Identify which cell holds the provided text, then report its [X, Y] central coordinate. 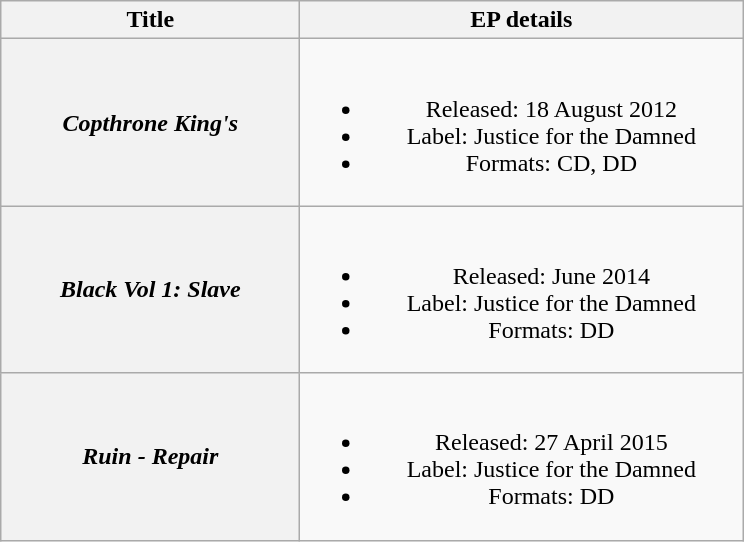
EP details [522, 20]
Copthrone King's [150, 122]
Title [150, 20]
Ruin - Repair [150, 456]
Released: June 2014Label: Justice for the DamnedFormats: DD [522, 290]
Black Vol 1: Slave [150, 290]
Released: 27 April 2015Label: Justice for the DamnedFormats: DD [522, 456]
Released: 18 August 2012Label: Justice for the DamnedFormats: CD, DD [522, 122]
